Return the [x, y] coordinate for the center point of the cell that contains the specified text.  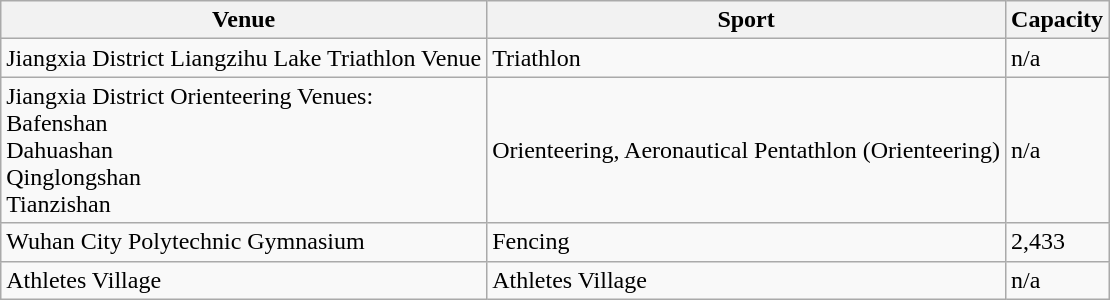
Sport [746, 20]
Wuhan City Polytechnic Gymnasium [244, 242]
Fencing [746, 242]
Venue [244, 20]
Triathlon [746, 58]
Jiangxia District Orienteering Venues:BafenshanDahuashanQinglongshanTianzishan [244, 150]
Orienteering, Aeronautical Pentathlon (Orienteering) [746, 150]
2,433 [1058, 242]
Capacity [1058, 20]
Jiangxia District Liangzihu Lake Triathlon Venue [244, 58]
